Search for the cell housing the specified text and yield its (x, y) center coordinate. 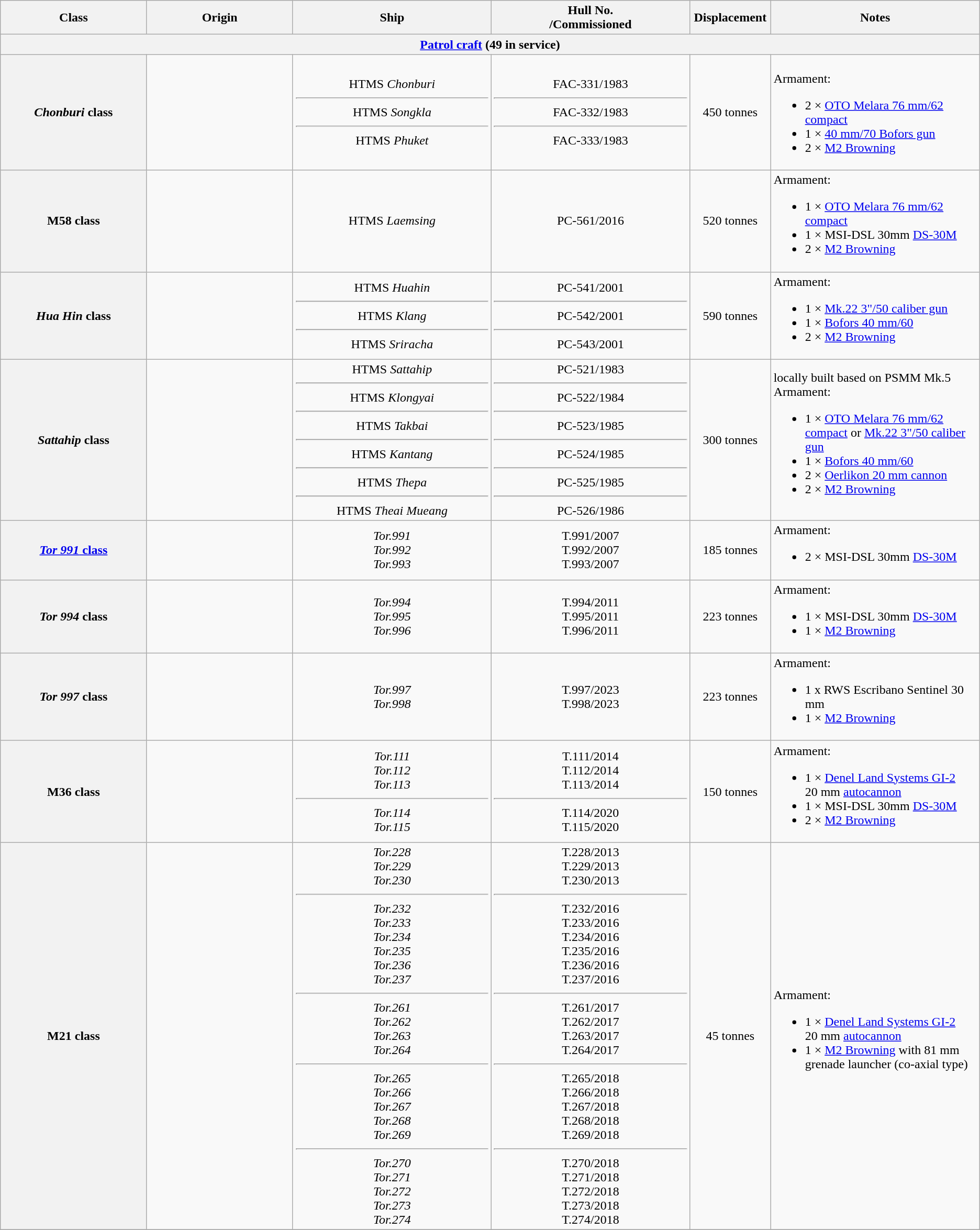
PC-521/1983PC-522/1984PC-523/1985PC-524/1985PC-525/1985PC-526/1986 (591, 440)
Armament:1 × Denel Land Systems GI-2 20 mm autocannon1 × M2 Browning with 81 mm grenade launcher (co-axial type) (875, 1036)
M36 class (73, 791)
Displacement (730, 18)
300 tonnes (730, 440)
M58 class (73, 221)
45 tonnes (730, 1036)
Ship (392, 18)
590 tonnes (730, 315)
Origin (220, 18)
Tor.997Tor.998 (392, 696)
Hua Hin class (73, 315)
Patrol craft (49 in service) (490, 45)
520 tonnes (730, 221)
M21 class (73, 1036)
HTMS HuahinHTMS KlangHTMS Sriracha (392, 315)
Tor.111Tor.112Tor.113Tor.114Tor.115 (392, 791)
T.991/2007T.992/2007T.993/2007 (591, 550)
Armament:1 × MSI-DSL 30mm DS-30M1 × M2 Browning (875, 616)
Chonburi class (73, 112)
HTMS ChonburiHTMS SongklaHTMS Phuket (392, 112)
185 tonnes (730, 550)
Tor 994 class (73, 616)
Tor.994Tor.995Tor.996 (392, 616)
Armament:1 × Mk.22 3"/50 caliber gun1 × Bofors 40 mm/602 × M2 Browning (875, 315)
Armament:1 × Denel Land Systems GI-2 20 mm autocannon1 × MSI-DSL 30mm DS-30M2 × M2 Browning (875, 791)
T.994/2011T.995/2011T.996/2011 (591, 616)
FAC-331/1983FAC-332/1983FAC-333/1983 (591, 112)
HTMS Laemsing (392, 221)
Notes (875, 18)
T.997/2023T.998/2023 (591, 696)
Armament:1 × OTO Melara 76 mm/62 compact1 × MSI-DSL 30mm DS-30M2 × M2 Browning (875, 221)
Class (73, 18)
Tor 997 class (73, 696)
Sattahip class (73, 440)
Hull No./Commissioned (591, 18)
PC-561/2016 (591, 221)
Armament:2 × MSI-DSL 30mm DS-30M (875, 550)
Tor 991 class (73, 550)
450 tonnes (730, 112)
Tor.991Tor.992Tor.993 (392, 550)
150 tonnes (730, 791)
T.111/2014T.112/2014T.113/2014T.114/2020T.115/2020 (591, 791)
HTMS SattahipHTMS KlongyaiHTMS TakbaiHTMS KantangHTMS ThepaHTMS Theai Mueang (392, 440)
Armament:1 x RWS Escribano Sentinel 30 mm1 × M2 Browning (875, 696)
Armament:2 × OTO Melara 76 mm/62 compact1 × 40 mm/70 Bofors gun2 × M2 Browning (875, 112)
PC-541/2001PC-542/2001PC-543/2001 (591, 315)
